Return the [x, y] coordinate for the center point of the cell that contains the specified text.  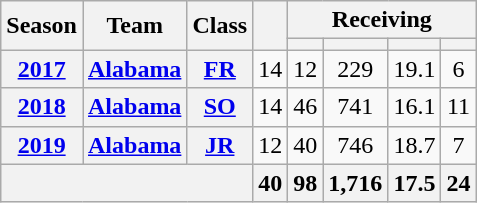
18.7 [414, 145]
24 [458, 183]
2019 [42, 145]
46 [306, 107]
Class [220, 26]
98 [306, 183]
Receiving [382, 20]
2017 [42, 69]
16.1 [414, 107]
229 [356, 69]
Season [42, 26]
SO [220, 107]
17.5 [414, 183]
741 [356, 107]
JR [220, 145]
FR [220, 69]
746 [356, 145]
7 [458, 145]
Team [134, 26]
19.1 [414, 69]
11 [458, 107]
1,716 [356, 183]
2018 [42, 107]
6 [458, 69]
